Detect which cell encompasses the target text, then output its (X, Y) center coordinate. 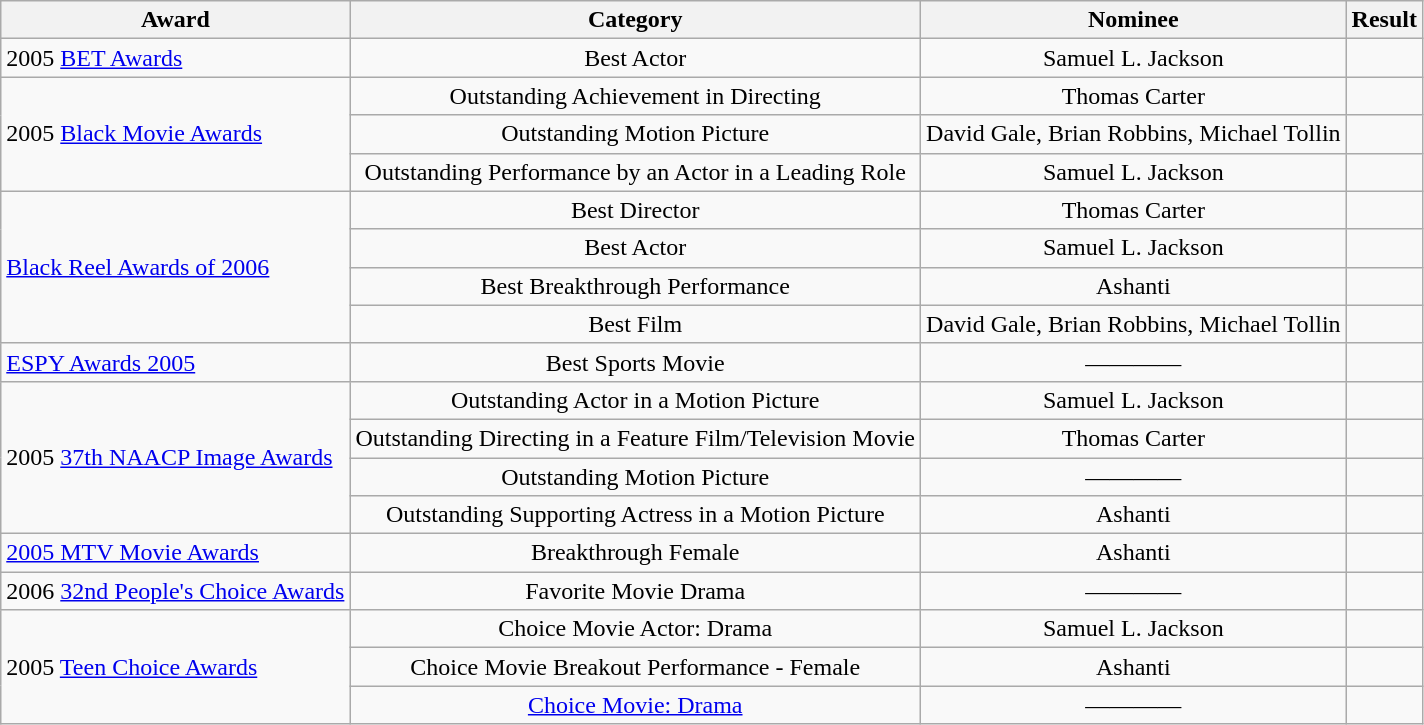
Award (176, 20)
2005 Black Movie Awards (176, 134)
Outstanding Achievement in Directing (636, 96)
2005 37th NAACP Image Awards (176, 457)
Outstanding Performance by an Actor in a Leading Role (636, 172)
2005 BET Awards (176, 58)
Best Sports Movie (636, 362)
Favorite Movie Drama (636, 591)
Outstanding Directing in a Feature Film/Television Movie (636, 438)
Outstanding Actor in a Motion Picture (636, 400)
Choice Movie Actor: Drama (636, 629)
Best Director (636, 210)
ESPY Awards 2005 (176, 362)
Breakthrough Female (636, 553)
Result (1384, 20)
Category (636, 20)
Black Reel Awards of 2006 (176, 267)
2006 32nd People's Choice Awards (176, 591)
Choice Movie: Drama (636, 705)
2005 MTV Movie Awards (176, 553)
2005 Teen Choice Awards (176, 667)
Outstanding Supporting Actress in a Motion Picture (636, 515)
Nominee (1134, 20)
Best Film (636, 324)
Choice Movie Breakout Performance - Female (636, 667)
Best Breakthrough Performance (636, 286)
